Identify which cell holds the provided text, then report its (x, y) central coordinate. 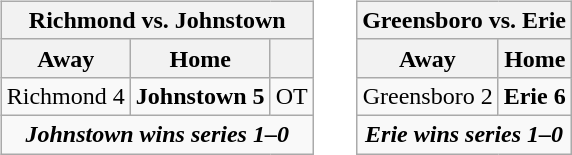
Johnstown 5 (200, 96)
Greensboro vs. Erie (464, 20)
Erie wins series 1–0 (464, 134)
Greensboro 2 (428, 96)
OT (292, 96)
Richmond vs. Johnstown (157, 20)
Johnstown wins series 1–0 (157, 134)
Erie 6 (534, 96)
Richmond 4 (66, 96)
